Locate the cell with the specified text and output its [X, Y] center coordinate. 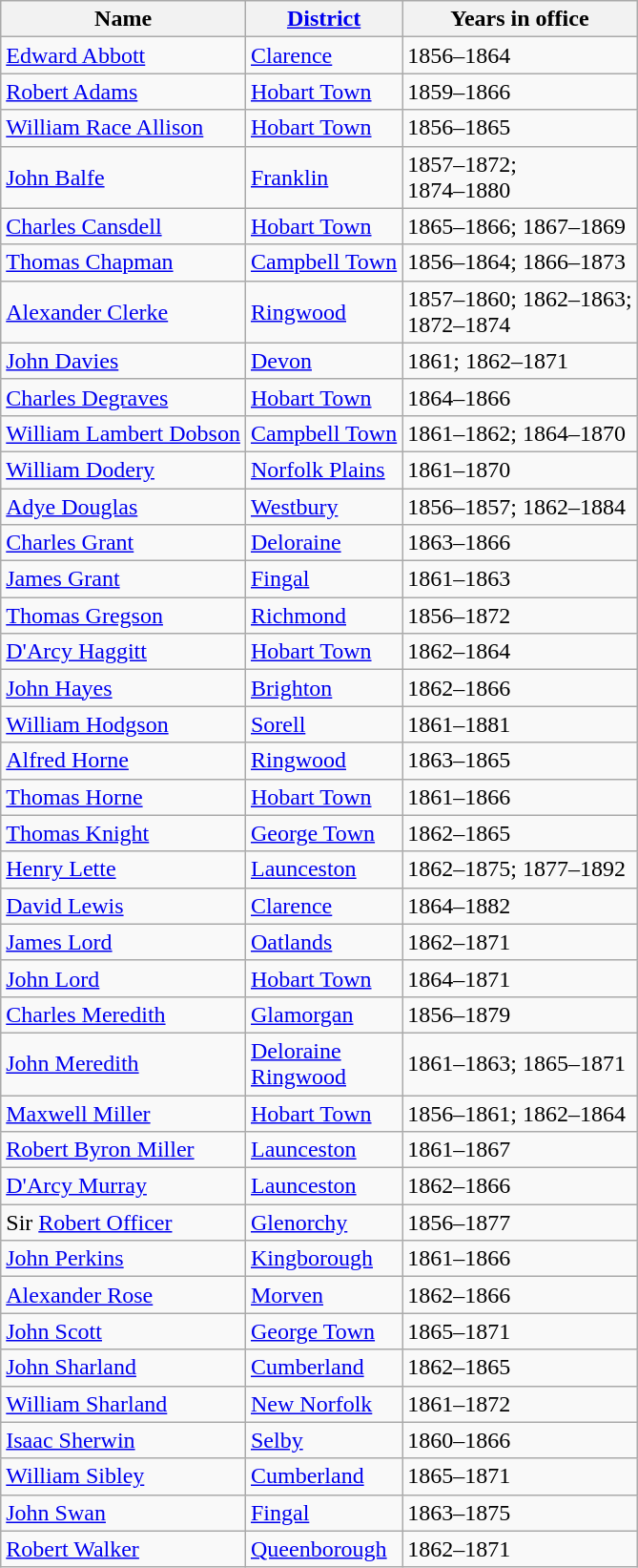
John Sharland [124, 1368]
1861–1863; 1865–1871 [520, 1063]
William Sharland [124, 1404]
1856–1872 [520, 616]
Charles Meredith [124, 1014]
1861–1872 [520, 1404]
William Race Allison [124, 128]
Selby [323, 1440]
1864–1866 [520, 397]
Maxwell Miller [124, 1114]
Robert Byron Miller [124, 1150]
1860–1866 [520, 1440]
Glenorchy [323, 1223]
D'Arcy Murray [124, 1186]
John Meredith [124, 1063]
James Lord [124, 942]
Norfolk Plains [323, 470]
David Lewis [124, 906]
Kingborough [323, 1259]
1856–1877 [520, 1223]
1856–1861; 1862–1864 [520, 1114]
John Davies [124, 361]
Thomas Gregson [124, 616]
1861–1867 [520, 1150]
1856–1864 [520, 55]
1857–1860; 1862–1863;1872–1874 [520, 311]
Brighton [323, 688]
1864–1882 [520, 906]
Thomas Horne [124, 797]
John Perkins [124, 1259]
Alexander Rose [124, 1295]
Isaac Sherwin [124, 1440]
1856–1857; 1862–1884 [520, 507]
Sir Robert Officer [124, 1223]
Robert Adams [124, 92]
1862–1864 [520, 652]
Glamorgan [323, 1014]
1861–1863 [520, 579]
Robert Walker [124, 1549]
D'Arcy Haggitt [124, 652]
Years in office [520, 19]
Richmond [323, 616]
1856–1879 [520, 1014]
1857–1872;1874–1880 [520, 178]
William Dodery [124, 470]
1861–1862; 1864–1870 [520, 433]
Westbury [323, 507]
Morven [323, 1295]
1861; 1862–1871 [520, 361]
Oatlands [323, 942]
Adye Douglas [124, 507]
Charles Cansdell [124, 226]
1861–1870 [520, 470]
1859–1866 [520, 92]
1861–1881 [520, 724]
1863–1866 [520, 543]
Charles Degraves [124, 397]
Alfred Horne [124, 761]
Alexander Clerke [124, 311]
DeloraineRingwood [323, 1063]
Edward Abbott [124, 55]
1856–1864; 1866–1873 [520, 262]
District [323, 19]
1863–1875 [520, 1513]
1863–1865 [520, 761]
William Sibley [124, 1476]
Devon [323, 361]
William Hodgson [124, 724]
William Lambert Dobson [124, 433]
New Norfolk [323, 1404]
Henry Lette [124, 869]
Thomas Chapman [124, 262]
John Scott [124, 1331]
James Grant [124, 579]
John Lord [124, 978]
John Balfe [124, 178]
Sorell [323, 724]
Queenborough [323, 1549]
1862–1875; 1877–1892 [520, 869]
1865–1866; 1867–1869 [520, 226]
Name [124, 19]
1856–1865 [520, 128]
1864–1871 [520, 978]
John Hayes [124, 688]
Deloraine [323, 543]
Thomas Knight [124, 833]
Franklin [323, 178]
John Swan [124, 1513]
Charles Grant [124, 543]
